Pinpoint the cell where the given text exists, returning its (x, y) midpoint coordinate. 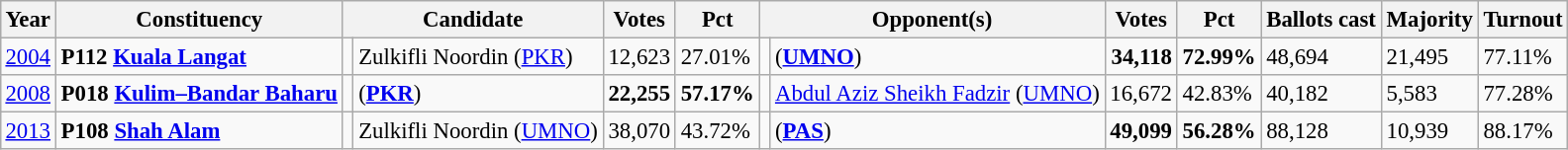
P018 Kulim–Bandar Baharu (199, 94)
Abdul Aziz Sheikh Fadzir (UMNO) (937, 94)
57.17% (717, 94)
Zulkifli Noordin (PKR) (478, 56)
Majority (1429, 20)
Turnout (1522, 20)
34,118 (1140, 56)
56.28% (1220, 131)
72.99% (1220, 56)
Ballots cast (1321, 20)
21,495 (1429, 56)
77.28% (1522, 94)
2004 (28, 56)
48,694 (1321, 56)
49,099 (1140, 131)
2013 (28, 131)
Candidate (473, 20)
10,939 (1429, 131)
(PAS) (937, 131)
38,070 (639, 131)
22,255 (639, 94)
2008 (28, 94)
77.11% (1522, 56)
5,583 (1429, 94)
Year (28, 20)
P112 Kuala Langat (199, 56)
Zulkifli Noordin (UMNO) (478, 131)
40,182 (1321, 94)
12,623 (639, 56)
42.83% (1220, 94)
P108 Shah Alam (199, 131)
43.72% (717, 131)
(UMNO) (937, 56)
88.17% (1522, 131)
Constituency (199, 20)
88,128 (1321, 131)
Opponent(s) (932, 20)
16,672 (1140, 94)
(PKR) (478, 94)
27.01% (717, 56)
